Capture the cell that displays the provided text and extract its (x, y) central coordinate. 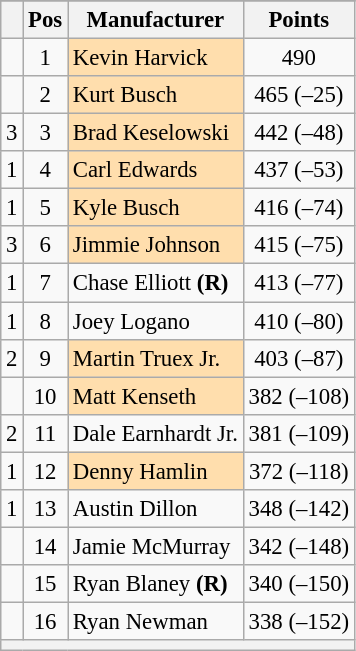
340 (–150) (298, 584)
Ryan Newman (156, 621)
10 (46, 396)
Dale Earnhardt Jr. (156, 433)
14 (46, 546)
Denny Hamlin (156, 471)
5 (46, 208)
Jimmie Johnson (156, 245)
Pos (46, 20)
382 (–108) (298, 396)
Kyle Busch (156, 208)
Chase Elliott (R) (156, 283)
413 (–77) (298, 283)
16 (46, 621)
348 (–142) (298, 509)
410 (–80) (298, 321)
403 (–87) (298, 358)
Ryan Blaney (R) (156, 584)
11 (46, 433)
Matt Kenseth (156, 396)
7 (46, 283)
8 (46, 321)
Brad Keselowski (156, 133)
342 (–148) (298, 546)
490 (298, 58)
9 (46, 358)
15 (46, 584)
381 (–109) (298, 433)
12 (46, 471)
465 (–25) (298, 95)
Kurt Busch (156, 95)
Martin Truex Jr. (156, 358)
Kevin Harvick (156, 58)
415 (–75) (298, 245)
4 (46, 170)
437 (–53) (298, 170)
13 (46, 509)
6 (46, 245)
Joey Logano (156, 321)
Austin Dillon (156, 509)
Manufacturer (156, 20)
442 (–48) (298, 133)
Points (298, 20)
338 (–152) (298, 621)
416 (–74) (298, 208)
372 (–118) (298, 471)
Carl Edwards (156, 170)
Jamie McMurray (156, 546)
